Find where the given text appears and provide that cell's center as [X, Y] coordinate. 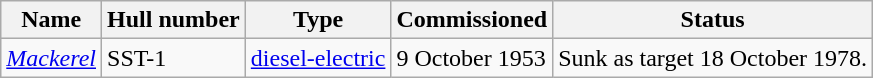
Name [52, 20]
Commissioned [472, 20]
Mackerel [52, 58]
SST-1 [174, 58]
Status [713, 20]
9 October 1953 [472, 58]
Type [318, 20]
Hull number [174, 20]
diesel-electric [318, 58]
Sunk as target 18 October 1978. [713, 58]
